Identify which cell holds the provided text, then report its [X, Y] central coordinate. 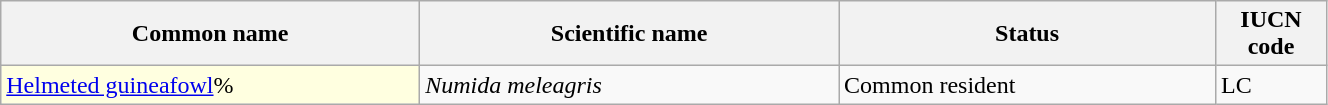
Common resident [1028, 85]
Numida meleagris [630, 85]
Status [1028, 34]
IUCN code [1272, 34]
Common name [210, 34]
Helmeted guineafowl% [210, 85]
Scientific name [630, 34]
LC [1272, 85]
